Pinpoint the cell where the given text exists, returning its [X, Y] midpoint coordinate. 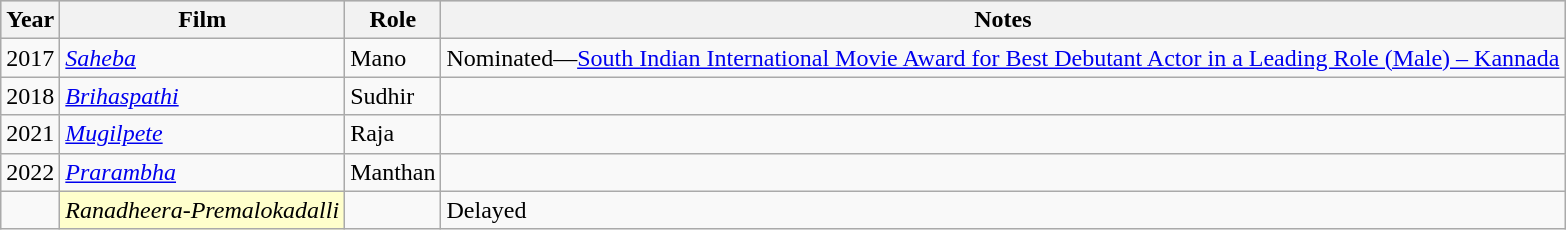
Prarambha [202, 172]
Notes [1003, 20]
Manthan [393, 172]
Saheba [202, 58]
Raja [393, 134]
Nominated—South Indian International Movie Award for Best Debutant Actor in a Leading Role (Male) – Kannada [1003, 58]
2022 [30, 172]
Mugilpete [202, 134]
Delayed [1003, 210]
Ranadheera-Premalokadalli [202, 210]
Year [30, 20]
Sudhir [393, 96]
2021 [30, 134]
Role [393, 20]
Film [202, 20]
Brihaspathi [202, 96]
2017 [30, 58]
Mano [393, 58]
2018 [30, 96]
